Determine the (x, y) coordinate at the center of the cell enclosing the given text.  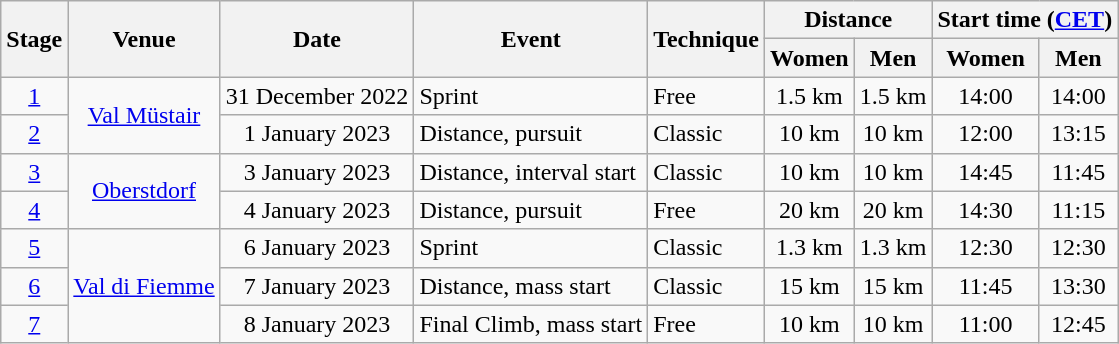
3 January 2023 (317, 172)
6 (34, 286)
1 (34, 96)
Event (531, 39)
6 January 2023 (317, 248)
5 (34, 248)
31 December 2022 (317, 96)
14:30 (986, 210)
14:45 (986, 172)
13:30 (1078, 286)
11:00 (986, 324)
12:00 (986, 134)
Oberstdorf (144, 191)
Val Müstair (144, 115)
11:15 (1078, 210)
4 (34, 210)
Date (317, 39)
Start time (CET) (1025, 20)
2 (34, 134)
Distance (848, 20)
8 January 2023 (317, 324)
Val di Fiemme (144, 286)
7 January 2023 (317, 286)
1 January 2023 (317, 134)
3 (34, 172)
Venue (144, 39)
4 January 2023 (317, 210)
12:45 (1078, 324)
13:15 (1078, 134)
Distance, interval start (531, 172)
7 (34, 324)
Distance, mass start (531, 286)
Stage (34, 39)
Final Climb, mass start (531, 324)
Technique (706, 39)
